Detect which cell encompasses the target text, then output its [x, y] center coordinate. 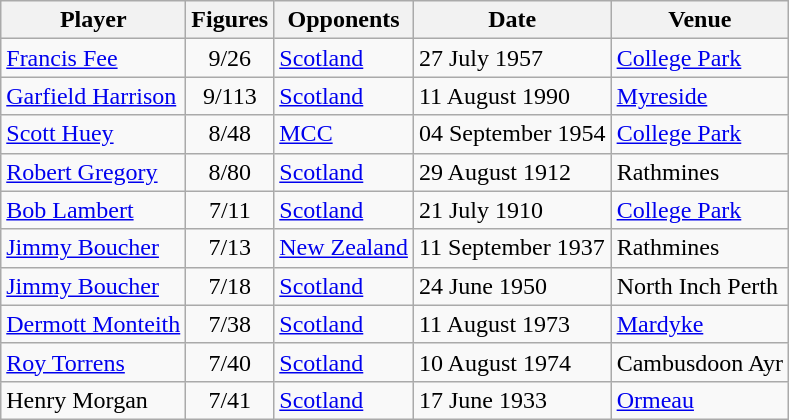
Date [512, 20]
Ormeau [700, 400]
29 August 1912 [512, 172]
Roy Torrens [94, 362]
8/48 [230, 134]
21 July 1910 [512, 210]
8/80 [230, 172]
11 September 1937 [512, 248]
10 August 1974 [512, 362]
Scott Huey [94, 134]
Garfield Harrison [94, 96]
Bob Lambert [94, 210]
9/113 [230, 96]
7/18 [230, 286]
New Zealand [344, 248]
MCC [344, 134]
11 August 1973 [512, 324]
17 June 1933 [512, 400]
Francis Fee [94, 58]
7/41 [230, 400]
Venue [700, 20]
Henry Morgan [94, 400]
Myreside [700, 96]
7/38 [230, 324]
24 June 1950 [512, 286]
Cambusdoon Ayr [700, 362]
Dermott Monteith [94, 324]
04 September 1954 [512, 134]
North Inch Perth [700, 286]
7/11 [230, 210]
Figures [230, 20]
9/26 [230, 58]
27 July 1957 [512, 58]
11 August 1990 [512, 96]
7/13 [230, 248]
Opponents [344, 20]
Robert Gregory [94, 172]
7/40 [230, 362]
Mardyke [700, 324]
Player [94, 20]
